Detect which cell encompasses the target text, then output its [x, y] center coordinate. 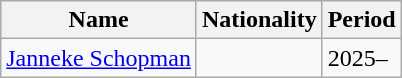
Nationality [259, 20]
2025– [362, 58]
Name [99, 20]
Janneke Schopman [99, 58]
Period [362, 20]
